Return [X, Y] of the center of cell containing provided text 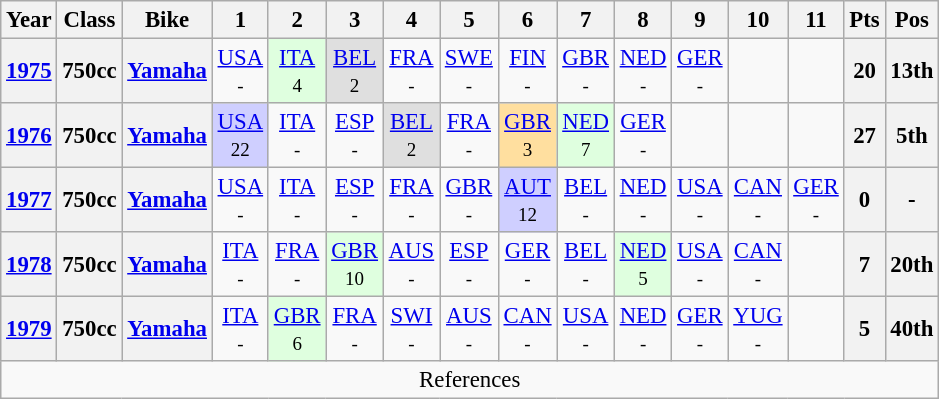
SWE- [470, 72]
10 [758, 20]
6 [528, 20]
9 [700, 20]
27 [864, 136]
USA22 [240, 136]
20th [912, 264]
13th [912, 72]
AUT12 [528, 200]
0 [864, 200]
Bike [167, 20]
FIN- [528, 72]
1976 [29, 136]
3 [354, 20]
2 [296, 20]
Class [90, 20]
8 [642, 20]
1 [240, 20]
ITA4 [296, 72]
- [912, 200]
Year [29, 20]
Pos [912, 20]
5th [912, 136]
Pts [864, 20]
GBR3 [528, 136]
NED5 [642, 264]
NED7 [586, 136]
4 [411, 20]
40th [912, 330]
20 [864, 72]
GBR10 [354, 264]
11 [816, 20]
1979 [29, 330]
GBR6 [296, 330]
1977 [29, 200]
1978 [29, 264]
SWI- [411, 330]
1975 [29, 72]
YUG- [758, 330]
